Find where the given text appears and provide that cell's center as [X, Y] coordinate. 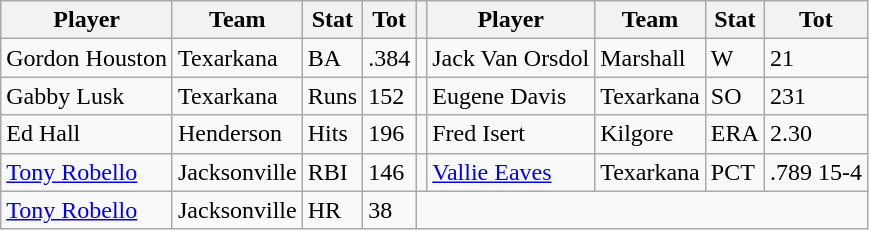
.789 15-4 [816, 172]
Vallie Eaves [511, 172]
.384 [390, 58]
Fred Isert [511, 134]
Marshall [650, 58]
HR [332, 210]
Jack Van Orsdol [511, 58]
21 [816, 58]
BA [332, 58]
196 [390, 134]
RBI [332, 172]
SO [734, 96]
Gabby Lusk [87, 96]
PCT [734, 172]
38 [390, 210]
231 [816, 96]
W [734, 58]
Henderson [237, 134]
Hits [332, 134]
152 [390, 96]
Gordon Houston [87, 58]
2.30 [816, 134]
146 [390, 172]
Ed Hall [87, 134]
Eugene Davis [511, 96]
ERA [734, 134]
Kilgore [650, 134]
Runs [332, 96]
